Return the (x, y) coordinate for the center point of the cell that contains the specified text.  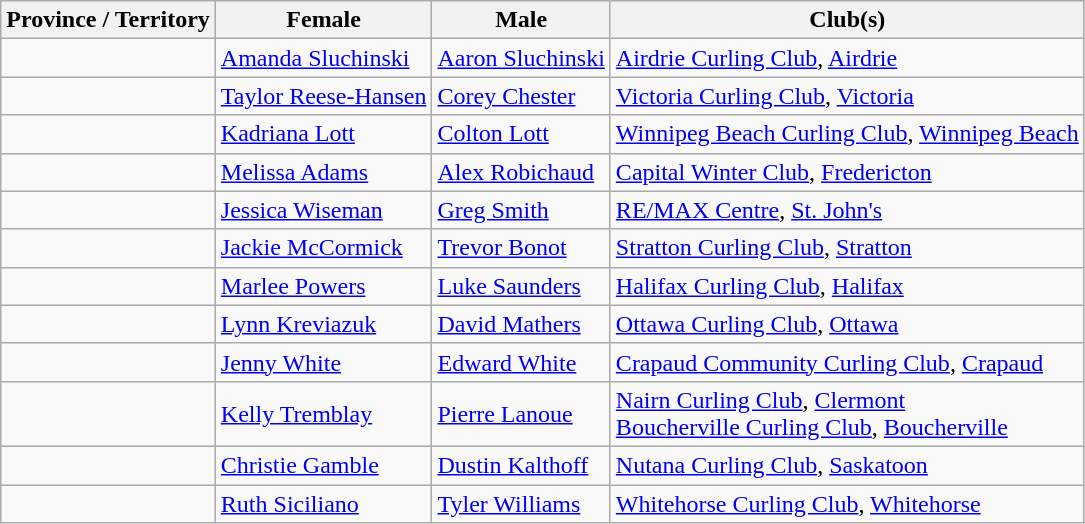
Kelly Tremblay (324, 414)
Halifax Curling Club, Halifax (847, 286)
Nairn Curling Club, ClermontBoucherville Curling Club, Boucherville (847, 414)
Alex Robichaud (521, 172)
Crapaud Community Curling Club, Crapaud (847, 362)
Jenny White (324, 362)
Airdrie Curling Club, Airdrie (847, 58)
Winnipeg Beach Curling Club, Winnipeg Beach (847, 134)
Taylor Reese-Hansen (324, 96)
Pierre Lanoue (521, 414)
RE/MAX Centre, St. John's (847, 210)
Female (324, 20)
Male (521, 20)
Capital Winter Club, Fredericton (847, 172)
Marlee Powers (324, 286)
Club(s) (847, 20)
Greg Smith (521, 210)
David Mathers (521, 324)
Trevor Bonot (521, 248)
Whitehorse Curling Club, Whitehorse (847, 503)
Ottawa Curling Club, Ottawa (847, 324)
Jessica Wiseman (324, 210)
Corey Chester (521, 96)
Stratton Curling Club, Stratton (847, 248)
Ruth Siciliano (324, 503)
Province / Territory (108, 20)
Luke Saunders (521, 286)
Jackie McCormick (324, 248)
Lynn Kreviazuk (324, 324)
Edward White (521, 362)
Dustin Kalthoff (521, 465)
Colton Lott (521, 134)
Melissa Adams (324, 172)
Amanda Sluchinski (324, 58)
Tyler Williams (521, 503)
Christie Gamble (324, 465)
Kadriana Lott (324, 134)
Victoria Curling Club, Victoria (847, 96)
Aaron Sluchinski (521, 58)
Nutana Curling Club, Saskatoon (847, 465)
